Search for the cell housing the specified text and yield its [x, y] center coordinate. 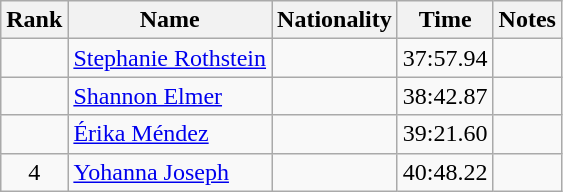
Nationality [335, 20]
Time [445, 20]
40:48.22 [445, 172]
Notes [527, 20]
Yohanna Joseph [170, 172]
Name [170, 20]
37:57.94 [445, 58]
Shannon Elmer [170, 96]
Érika Méndez [170, 134]
38:42.87 [445, 96]
39:21.60 [445, 134]
4 [34, 172]
Stephanie Rothstein [170, 58]
Rank [34, 20]
